Locate the cell with the specified text and output its (x, y) center coordinate. 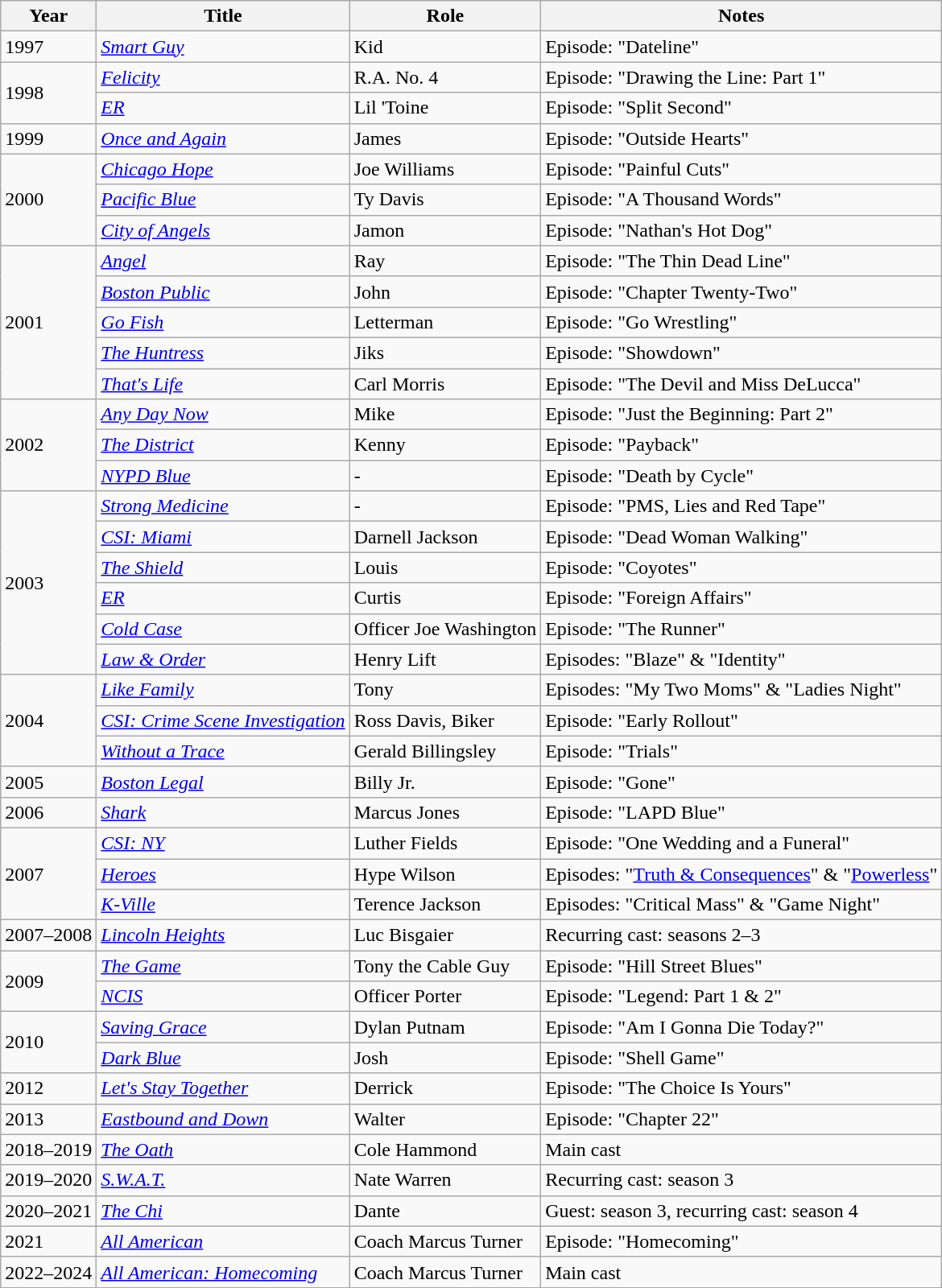
Boston Legal (223, 782)
Henry Lift (445, 659)
Episode: "Go Wrestling" (742, 322)
Guest: season 3, recurring cast: season 4 (742, 1211)
Tony the Cable Guy (445, 966)
Episode: "Foreign Affairs" (742, 598)
Episode: "Outside Hearts" (742, 138)
Tony (445, 690)
Episode: "Drawing the Line: Part 1" (742, 77)
Billy Jr. (445, 782)
Episode: "Death by Cycle" (742, 476)
Episode: "Painful Cuts" (742, 169)
R.A. No. 4 (445, 77)
Dark Blue (223, 1058)
Louis (445, 568)
Kid (445, 47)
Dante (445, 1211)
Notes (742, 16)
2006 (48, 812)
Episode: "Legend: Part 1 & 2" (742, 997)
The Game (223, 966)
Without a Trace (223, 751)
City of Angels (223, 230)
Josh (445, 1058)
Recurring cast: seasons 2–3 (742, 935)
CSI: Crime Scene Investigation (223, 720)
Terence Jackson (445, 905)
Officer Porter (445, 997)
Walter (445, 1119)
2000 (48, 200)
2009 (48, 981)
Episode: "The Thin Dead Line" (742, 261)
The Huntress (223, 353)
2010 (48, 1042)
Any Day Now (223, 415)
Nate Warren (445, 1180)
James (445, 138)
Title (223, 16)
Officer Joe Washington (445, 629)
CSI: NY (223, 843)
2022–2024 (48, 1272)
Marcus Jones (445, 812)
Let's Stay Together (223, 1088)
Chicago Hope (223, 169)
S.W.A.T. (223, 1180)
All American (223, 1241)
Angel (223, 261)
That's Life (223, 384)
Episode: "Shell Game" (742, 1058)
The Oath (223, 1150)
Pacific Blue (223, 200)
Role (445, 16)
1997 (48, 47)
Episode: "Homecoming" (742, 1241)
Episodes: "Blaze" & "Identity" (742, 659)
Episode: "One Wedding and a Funeral" (742, 843)
Boston Public (223, 291)
Luc Bisgaier (445, 935)
Episodes: "My Two Moms" & "Ladies Night" (742, 690)
Ray (445, 261)
1998 (48, 93)
Felicity (223, 77)
Law & Order (223, 659)
Episodes: "Truth & Consequences" & "Powerless" (742, 873)
Letterman (445, 322)
Jiks (445, 353)
Once and Again (223, 138)
Episode: "Dateline" (742, 47)
Episode: "A Thousand Words" (742, 200)
2003 (48, 583)
Episode: "Hill Street Blues" (742, 966)
Go Fish (223, 322)
Episode: "The Runner" (742, 629)
NYPD Blue (223, 476)
Kenny (445, 445)
Eastbound and Down (223, 1119)
Episodes: "Critical Mass" & "Game Night" (742, 905)
Strong Medicine (223, 506)
Heroes (223, 873)
Episode: "Early Rollout" (742, 720)
Derrick (445, 1088)
Episode: "Showdown" (742, 353)
2013 (48, 1119)
Hype Wilson (445, 873)
1999 (48, 138)
Ty Davis (445, 200)
All American: Homecoming (223, 1272)
Episode: "Am I Gonna Die Today?" (742, 1027)
Episode: "Dead Woman Walking" (742, 537)
2007 (48, 873)
2005 (48, 782)
Episode: "Split Second" (742, 108)
Episode: "Trials" (742, 751)
CSI: Miami (223, 537)
Year (48, 16)
Episode: "The Choice Is Yours" (742, 1088)
Episode: "PMS, Lies and Red Tape" (742, 506)
2004 (48, 720)
Cold Case (223, 629)
Jamon (445, 230)
The Shield (223, 568)
Gerald Billingsley (445, 751)
Lil 'Toine (445, 108)
Lincoln Heights (223, 935)
Joe Williams (445, 169)
2020–2021 (48, 1211)
K-Ville (223, 905)
2012 (48, 1088)
Episode: "Gone" (742, 782)
2002 (48, 445)
2001 (48, 322)
Dylan Putnam (445, 1027)
Episode: "The Devil and Miss DeLucca" (742, 384)
Like Family (223, 690)
2018–2019 (48, 1150)
Episode: "Just the Beginning: Part 2" (742, 415)
2021 (48, 1241)
2007–2008 (48, 935)
Episode: "Payback" (742, 445)
NCIS (223, 997)
The District (223, 445)
2019–2020 (48, 1180)
Shark (223, 812)
Darnell Jackson (445, 537)
Episode: "LAPD Blue" (742, 812)
Episode: "Chapter Twenty-Two" (742, 291)
Episode: "Chapter 22" (742, 1119)
Saving Grace (223, 1027)
Episode: "Nathan's Hot Dog" (742, 230)
Luther Fields (445, 843)
Curtis (445, 598)
John (445, 291)
Smart Guy (223, 47)
Episode: "Coyotes" (742, 568)
Cole Hammond (445, 1150)
Ross Davis, Biker (445, 720)
Mike (445, 415)
Recurring cast: season 3 (742, 1180)
Carl Morris (445, 384)
The Chi (223, 1211)
